From the cell containing the given text, extract its center point as (x, y) coordinate. 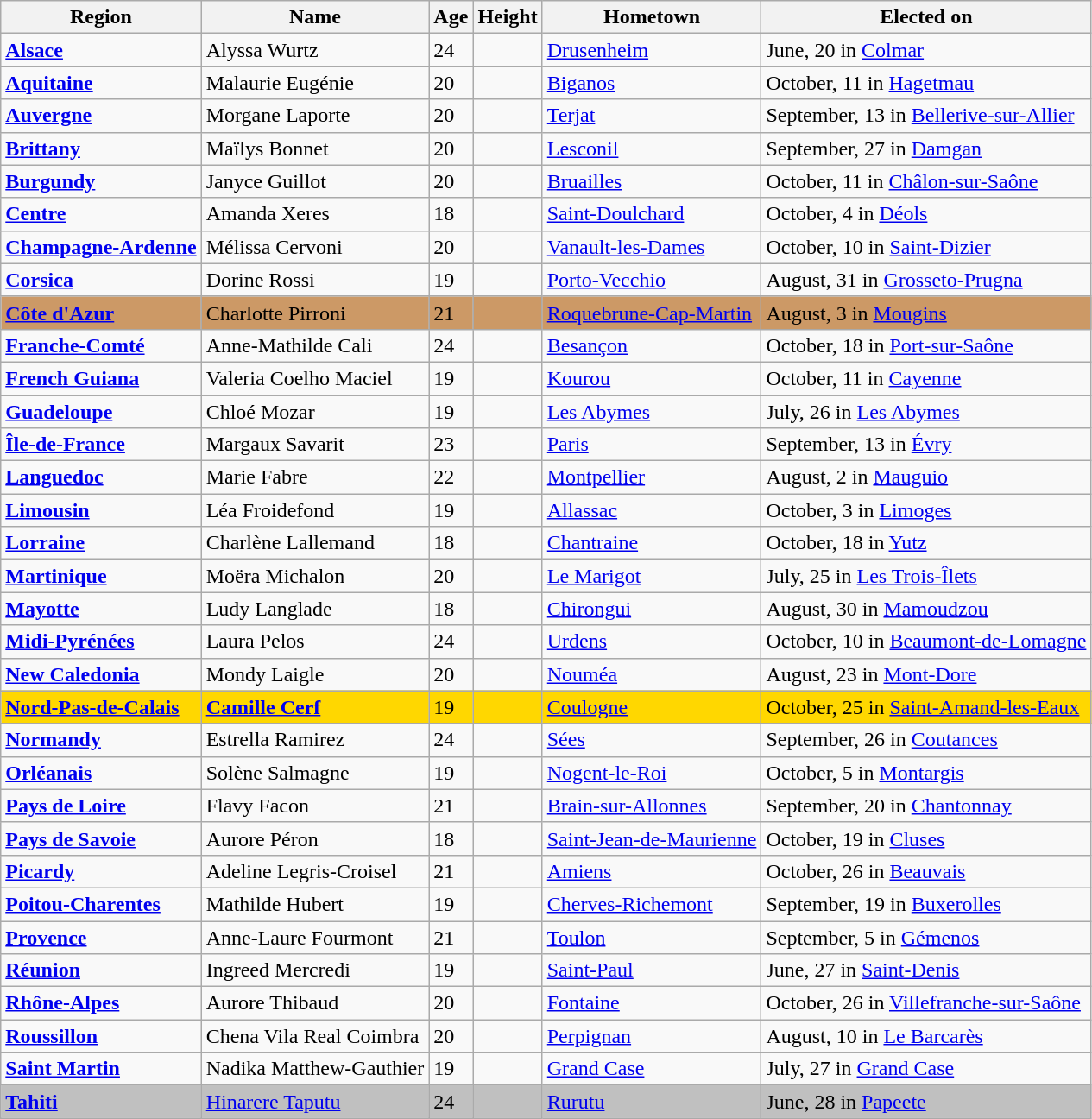
October, 18 in Port-sur-Saône (926, 345)
Corsica (101, 280)
September, 27 in Damgan (926, 149)
July, 26 in Les Abymes (926, 412)
August, 30 in Mamoudzou (926, 609)
Orléanais (101, 773)
Chena Vila Real Coimbra (315, 1036)
September, 13 in Évry (926, 445)
August, 3 in Mougins (926, 313)
Ludy Langlade (315, 609)
Maïlys Bonnet (315, 149)
September, 20 in Chantonnay (926, 806)
Chloé Mozar (315, 412)
Amanda Xeres (315, 214)
October, 25 in Saint-Amand-les-Eaux (926, 707)
Languedoc (101, 477)
Cherves-Richemont (652, 904)
Limousin (101, 510)
23 (451, 445)
Martinique (101, 576)
French Guiana (101, 378)
Montpellier (652, 477)
Region (101, 17)
July, 27 in Grand Case (926, 1069)
August, 31 in Grosseto-Prugna (926, 280)
Fontaine (652, 1003)
October, 26 in Villefranche-sur-Saône (926, 1003)
June, 20 in Colmar (926, 50)
October, 4 in Déols (926, 214)
September, 26 in Coutances (926, 740)
Marie Fabre (315, 477)
Guadeloupe (101, 412)
Brain-sur-Allonnes (652, 806)
Chirongui (652, 609)
June, 28 in Papeete (926, 1102)
Mondy Laigle (315, 674)
Toulon (652, 937)
August, 23 in Mont-Dore (926, 674)
Picardy (101, 871)
Le Marigot (652, 576)
Charlène Lallemand (315, 543)
Saint-Jean-de-Maurienne (652, 838)
Tahiti (101, 1102)
Allassac (652, 510)
July, 25 in Les Trois-Îlets (926, 576)
Lorraine (101, 543)
Pays de Loire (101, 806)
Anne-Mathilde Cali (315, 345)
Aquitaine (101, 83)
Léa Froidefond (315, 510)
Elected on (926, 17)
Vanault-les-Dames (652, 247)
October, 10 in Saint-Dizier (926, 247)
Hometown (652, 17)
Solène Salmagne (315, 773)
Besançon (652, 345)
Valeria Coelho Maciel (315, 378)
Île-de-France (101, 445)
Champagne-Ardenne (101, 247)
Aurore Péron (315, 838)
Franche-Comté (101, 345)
October, 26 in Beauvais (926, 871)
Anne-Laure Fourmont (315, 937)
Pays de Savoie (101, 838)
Terjat (652, 116)
Provence (101, 937)
October, 3 in Limoges (926, 510)
Paris (652, 445)
Camille Cerf (315, 707)
Charlotte Pirroni (315, 313)
Alyssa Wurtz (315, 50)
August, 10 in Le Barcarès (926, 1036)
Age (451, 17)
New Caledonia (101, 674)
Dorine Rossi (315, 280)
Morgane Laporte (315, 116)
Malaurie Eugénie (315, 83)
Midi-Pyrénées (101, 642)
Flavy Facon (315, 806)
Burgundy (101, 181)
Laura Pelos (315, 642)
Perpignan (652, 1036)
Ingreed Mercredi (315, 970)
Centre (101, 214)
Nord-Pas-de-Calais (101, 707)
September, 19 in Buxerolles (926, 904)
Auvergne (101, 116)
October, 11 in Hagetmau (926, 83)
Height (508, 17)
Aurore Thibaud (315, 1003)
Mathilde Hubert (315, 904)
Saint-Paul (652, 970)
Roquebrune-Cap-Martin (652, 313)
Biganos (652, 83)
Brittany (101, 149)
Moëra Michalon (315, 576)
Saint-Doulchard (652, 214)
Les Abymes (652, 412)
Rhône-Alpes (101, 1003)
September, 5 in Gémenos (926, 937)
Janyce Guillot (315, 181)
Saint Martin (101, 1069)
October, 5 in Montargis (926, 773)
Kourou (652, 378)
June, 27 in Saint-Denis (926, 970)
Nadika Matthew-Gauthier (315, 1069)
Amiens (652, 871)
22 (451, 477)
September, 13 in Bellerive-sur-Allier (926, 116)
Lesconil (652, 149)
Adeline Legris-Croisel (315, 871)
Grand Case (652, 1069)
Mélissa Cervoni (315, 247)
October, 11 in Châlon-sur-Saône (926, 181)
October, 19 in Cluses (926, 838)
Porto-Vecchio (652, 280)
October, 11 in Cayenne (926, 378)
Rurutu (652, 1102)
Nouméa (652, 674)
Nogent-le-Roi (652, 773)
Côte d'Azur (101, 313)
Bruailles (652, 181)
Coulogne (652, 707)
Normandy (101, 740)
Hinarere Taputu (315, 1102)
October, 18 in Yutz (926, 543)
October, 10 in Beaumont-de-Lomagne (926, 642)
Alsace (101, 50)
Roussillon (101, 1036)
Mayotte (101, 609)
Drusenheim (652, 50)
Réunion (101, 970)
Poitou-Charentes (101, 904)
Chantraine (652, 543)
Estrella Ramirez (315, 740)
Margaux Savarit (315, 445)
Sées (652, 740)
Urdens (652, 642)
August, 2 in Mauguio (926, 477)
Name (315, 17)
